Capture the cell that displays the provided text and extract its [X, Y] central coordinate. 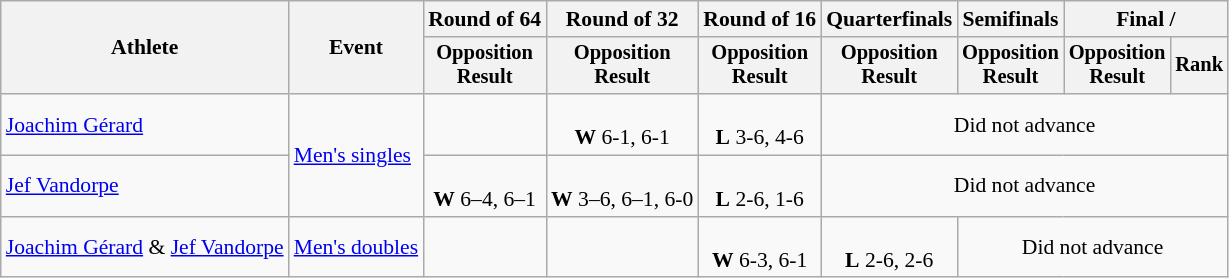
Round of 64 [484, 19]
Quarterfinals [889, 19]
Men's doubles [356, 248]
Men's singles [356, 155]
W 6-1, 6-1 [622, 124]
Jef Vandorpe [145, 186]
W 6-3, 6-1 [760, 248]
Joachim Gérard [145, 124]
W 6–4, 6–1 [484, 186]
L 3-6, 4-6 [760, 124]
Athlete [145, 48]
Joachim Gérard & Jef Vandorpe [145, 248]
L 2-6, 2-6 [889, 248]
Semifinals [1010, 19]
Round of 16 [760, 19]
L 2-6, 1-6 [760, 186]
Round of 32 [622, 19]
Rank [1199, 66]
W 3–6, 6–1, 6-0 [622, 186]
Event [356, 48]
Final / [1146, 19]
